Identify which cell holds the provided text, then report its (x, y) central coordinate. 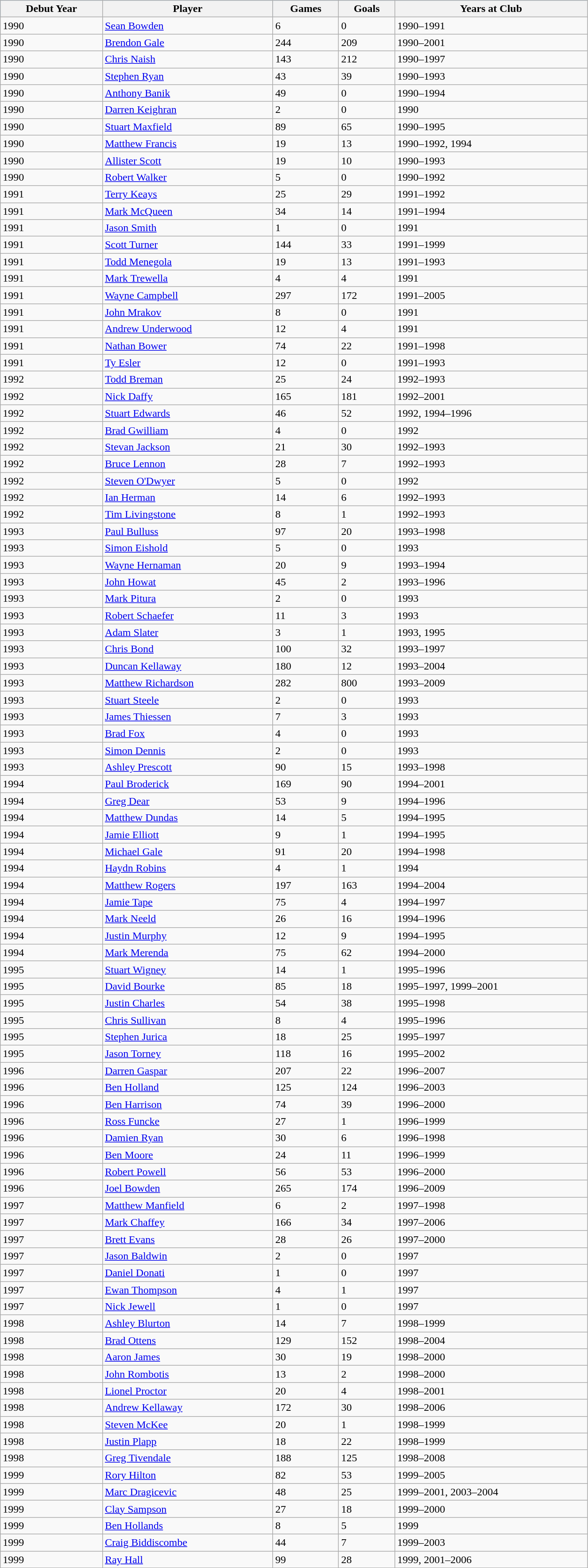
85 (306, 986)
29 (367, 194)
99 (306, 1559)
1990–1995 (491, 127)
1990–1991 (491, 26)
1996–2003 (491, 1088)
169 (306, 784)
1998–2006 (491, 1408)
1990–1992, 1994 (491, 143)
197 (306, 885)
Scott Turner (188, 245)
52 (367, 413)
Wayne Campbell (188, 295)
John Mrakov (188, 312)
Years at Club (491, 9)
43 (306, 76)
1991–1992 (491, 194)
1997–1998 (491, 1205)
1992–2001 (491, 396)
Mark Trewella (188, 279)
1996–1998 (491, 1138)
1995–1998 (491, 1003)
207 (306, 1071)
44 (306, 1542)
800 (367, 683)
10 (367, 160)
Haydn Robins (188, 868)
Ewan Thompson (188, 1290)
Brett Evans (188, 1239)
143 (306, 59)
54 (306, 1003)
Andrew Kellaway (188, 1408)
46 (306, 413)
Greg Dear (188, 801)
Daniel Donati (188, 1273)
1990–1994 (491, 93)
1990–1997 (491, 59)
Lionel Proctor (188, 1391)
Mark Neeld (188, 919)
Stephen Ryan (188, 76)
91 (306, 852)
Greg Tivendale (188, 1458)
Debut Year (51, 9)
49 (306, 93)
Steven O'Dwyer (188, 480)
Player (188, 9)
1994–1998 (491, 852)
244 (306, 43)
165 (306, 396)
1999–2001, 2003–2004 (491, 1492)
Tim Livingstone (188, 515)
Steven McKee (188, 1425)
1998–2004 (491, 1340)
Damien Ryan (188, 1138)
1996–2007 (491, 1071)
1995–1997, 1999–2001 (491, 986)
1999–2000 (491, 1509)
Aaron James (188, 1357)
45 (306, 582)
1996–2009 (491, 1189)
Joel Bowden (188, 1189)
Matthew Manfield (188, 1205)
163 (367, 885)
48 (306, 1492)
82 (306, 1475)
Ross Funcke (188, 1121)
1990–1992 (491, 177)
1993–2004 (491, 666)
Todd Breman (188, 379)
Games (306, 9)
1993, 1995 (491, 632)
15 (367, 767)
Ashley Prescott (188, 767)
Rory Hilton (188, 1475)
1998–2008 (491, 1458)
1999–2005 (491, 1475)
Ben Holland (188, 1088)
Marc Dragicevic (188, 1492)
Nick Jewell (188, 1307)
1992, 1994–1996 (491, 413)
Nathan Bower (188, 346)
Nick Daffy (188, 396)
1991–1994 (491, 211)
97 (306, 531)
38 (367, 1003)
Jason Torney (188, 1054)
297 (306, 295)
Brad Ottens (188, 1340)
180 (306, 666)
124 (367, 1088)
Stuart Edwards (188, 413)
1993–1994 (491, 565)
Adam Slater (188, 632)
Anthony Banik (188, 93)
Darren Gaspar (188, 1071)
144 (306, 245)
1995–1997 (491, 1037)
Justin Charles (188, 1003)
Stevan Jackson (188, 447)
Chris Bond (188, 649)
Justin Plapp (188, 1441)
1999–2003 (491, 1542)
100 (306, 649)
Matthew Rogers (188, 885)
Ty Esler (188, 363)
1991–1998 (491, 346)
21 (306, 447)
Ben Moore (188, 1155)
Robert Walker (188, 177)
Matthew Francis (188, 143)
1998–2001 (491, 1391)
Chris Sullivan (188, 1020)
Goals (367, 9)
Simon Eishold (188, 548)
181 (367, 396)
Simon Dennis (188, 751)
John Rombotis (188, 1374)
Matthew Dundas (188, 818)
Mark McQueen (188, 211)
188 (306, 1458)
Stuart Maxfield (188, 127)
Brendon Gale (188, 43)
Andrew Underwood (188, 329)
Clay Sampson (188, 1509)
1994–2001 (491, 784)
1993–2009 (491, 683)
89 (306, 127)
Allister Scott (188, 160)
Brad Gwilliam (188, 430)
129 (306, 1340)
166 (306, 1222)
Brad Fox (188, 733)
33 (367, 245)
212 (367, 59)
Jamie Tape (188, 902)
1991–1999 (491, 245)
Justin Murphy (188, 936)
1994–2000 (491, 952)
Mark Pitura (188, 599)
Robert Powell (188, 1172)
152 (367, 1340)
Ben Harrison (188, 1104)
Paul Bulluss (188, 531)
Wayne Hernaman (188, 565)
1997–2000 (491, 1239)
62 (367, 952)
118 (306, 1054)
174 (367, 1189)
1999, 2001–2006 (491, 1559)
1997–2006 (491, 1222)
209 (367, 43)
Mark Merenda (188, 952)
32 (367, 649)
Sean Bowden (188, 26)
Stuart Wigney (188, 969)
1990–2001 (491, 43)
Terry Keays (188, 194)
1995–2002 (491, 1054)
Matthew Richardson (188, 683)
Ian Herman (188, 498)
Michael Gale (188, 852)
Craig Biddiscombe (188, 1542)
David Bourke (188, 986)
Stephen Jurica (188, 1037)
1993–1996 (491, 582)
1993–1997 (491, 649)
Ray Hall (188, 1559)
1994–1997 (491, 902)
265 (306, 1189)
Stuart Steele (188, 700)
John Howat (188, 582)
282 (306, 683)
Mark Chaffey (188, 1222)
56 (306, 1172)
Chris Naish (188, 59)
James Thiessen (188, 716)
Jason Smith (188, 228)
Bruce Lennon (188, 464)
Ben Hollands (188, 1525)
Darren Keighran (188, 110)
Todd Menegola (188, 262)
Duncan Kellaway (188, 666)
Paul Broderick (188, 784)
Ashley Blurton (188, 1324)
1991–2005 (491, 295)
Robert Schaefer (188, 616)
65 (367, 127)
Jason Baldwin (188, 1256)
1994–2004 (491, 885)
Jamie Elliott (188, 835)
